For the text-containing cell, return its midpoint in [x, y] coordinate format. 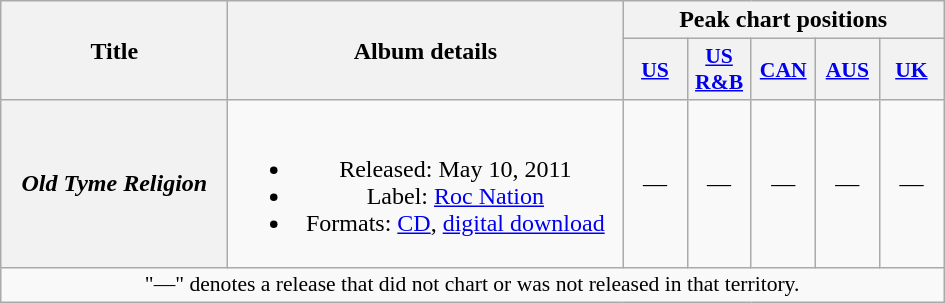
Released: May 10, 2011Label: Roc NationFormats: CD, digital download [426, 184]
Title [114, 50]
UK [911, 70]
Album details [426, 50]
Peak chart positions [784, 20]
CAN [783, 70]
US R&B [719, 70]
"—" denotes a release that did not chart or was not released in that territory. [472, 285]
AUS [847, 70]
US [655, 70]
Old Tyme Religion [114, 184]
